Return [x, y] of the center of cell containing provided text 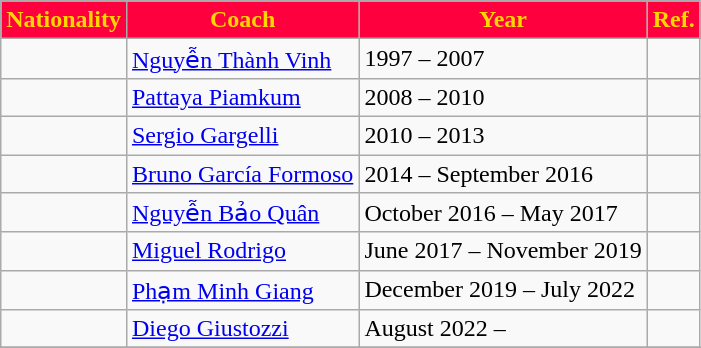
Nguyễn Bảo Quân [242, 213]
Nguyễn Thành Vinh [242, 59]
Sergio Gargelli [242, 135]
Phạm Minh Giang [242, 290]
1997 – 2007 [503, 59]
Coach [242, 20]
Bruno García Formoso [242, 173]
Pattaya Piamkum [242, 97]
2008 – 2010 [503, 97]
Nationality [64, 20]
June 2017 – November 2019 [503, 251]
2010 – 2013 [503, 135]
Ref. [674, 20]
2014 – September 2016 [503, 173]
Diego Giustozzi [242, 329]
December 2019 – July 2022 [503, 290]
Year [503, 20]
Miguel Rodrigo [242, 251]
October 2016 – May 2017 [503, 213]
August 2022 – [503, 329]
